Determine the [X, Y] coordinate at the center of the cell enclosing the given text.  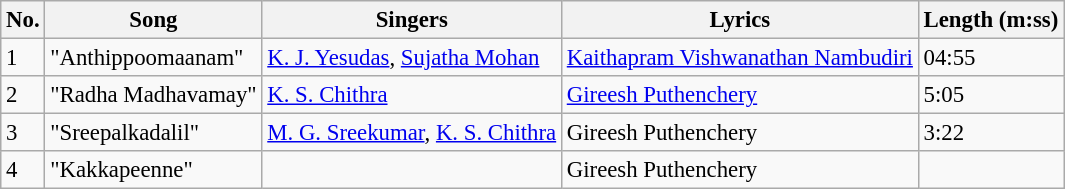
04:55 [990, 58]
"Anthippoomaanam" [154, 58]
4 [23, 170]
No. [23, 20]
"Sreepalkadalil" [154, 133]
5:05 [990, 95]
3:22 [990, 133]
"Kakkapeenne" [154, 170]
Lyrics [740, 20]
3 [23, 133]
Length (m:ss) [990, 20]
1 [23, 58]
Singers [412, 20]
2 [23, 95]
K. J. Yesudas, Sujatha Mohan [412, 58]
M. G. Sreekumar, K. S. Chithra [412, 133]
"Radha Madhavamay" [154, 95]
K. S. Chithra [412, 95]
Kaithapram Vishwanathan Nambudiri [740, 58]
Song [154, 20]
